Return the [X, Y] coordinate for the center point of the cell that contains the specified text.  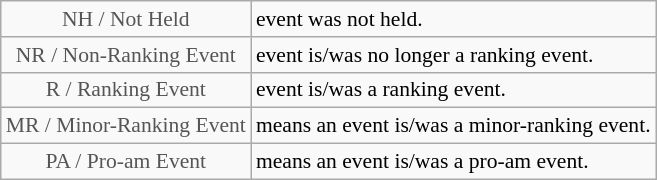
PA / Pro-am Event [126, 162]
event is/was no longer a ranking event. [454, 55]
event was not held. [454, 19]
means an event is/was a pro-am event. [454, 162]
NR / Non-Ranking Event [126, 55]
MR / Minor-Ranking Event [126, 126]
NH / Not Held [126, 19]
R / Ranking Event [126, 90]
means an event is/was a minor-ranking event. [454, 126]
event is/was a ranking event. [454, 90]
